Output the [x, y] coordinate of the center of the cell containing the given text.  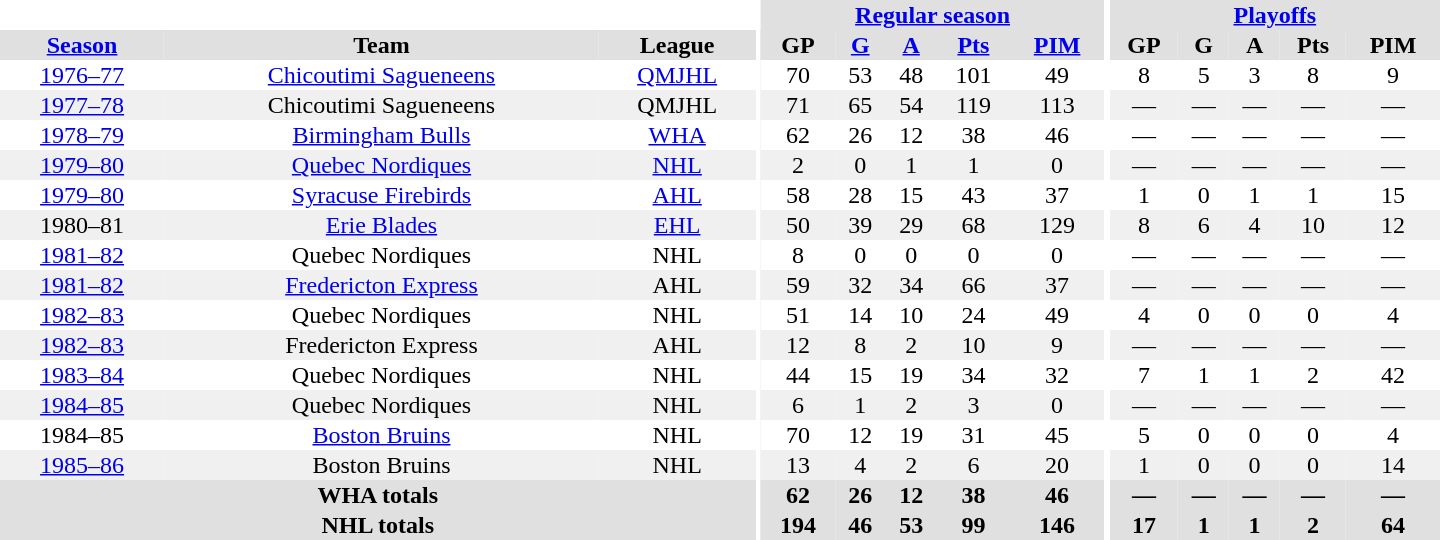
Erie Blades [382, 225]
Season [82, 45]
119 [974, 105]
Syracuse Firebirds [382, 195]
129 [1057, 225]
13 [798, 465]
1983–84 [82, 375]
44 [798, 375]
48 [912, 75]
58 [798, 195]
24 [974, 315]
50 [798, 225]
17 [1144, 525]
Playoffs [1275, 15]
194 [798, 525]
1978–79 [82, 135]
29 [912, 225]
Birmingham Bulls [382, 135]
54 [912, 105]
42 [1393, 375]
NHL totals [378, 525]
1976–77 [82, 75]
64 [1393, 525]
113 [1057, 105]
101 [974, 75]
146 [1057, 525]
1985–86 [82, 465]
31 [974, 435]
59 [798, 285]
League [678, 45]
66 [974, 285]
Regular season [932, 15]
WHA totals [378, 495]
39 [860, 225]
43 [974, 195]
EHL [678, 225]
99 [974, 525]
51 [798, 315]
65 [860, 105]
WHA [678, 135]
71 [798, 105]
45 [1057, 435]
1980–81 [82, 225]
28 [860, 195]
68 [974, 225]
Team [382, 45]
7 [1144, 375]
1977–78 [82, 105]
20 [1057, 465]
